Output the [X, Y] coordinate of the center of the cell containing the given text.  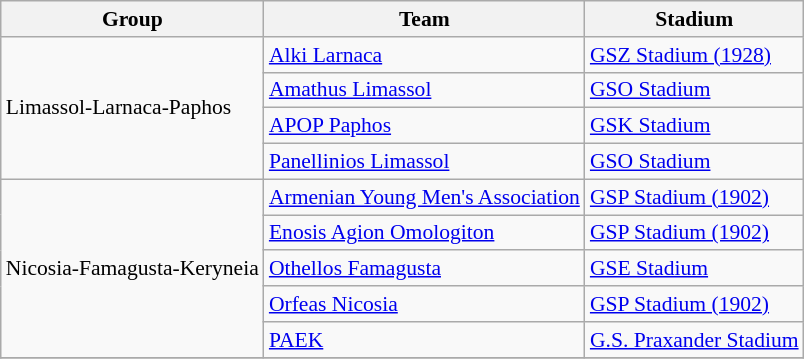
Limassol-Larnaca-Paphos [132, 108]
Group [132, 19]
Nicosia-Famagusta-Keryneia [132, 268]
GSZ Stadium (1928) [694, 55]
APOP Paphos [424, 126]
Amathus Limassol [424, 90]
PAEK [424, 340]
GSK Stadium [694, 126]
Panellinios Limassol [424, 162]
GSE Stadium [694, 269]
Armenian Young Men's Association [424, 197]
G.S. Praxander Stadium [694, 340]
Alki Larnaca [424, 55]
Team [424, 19]
Othellos Famagusta [424, 269]
Orfeas Nicosia [424, 304]
Stadium [694, 19]
Enosis Agion Omologiton [424, 233]
